Output the [X, Y] coordinate of the center of the cell containing the given text.  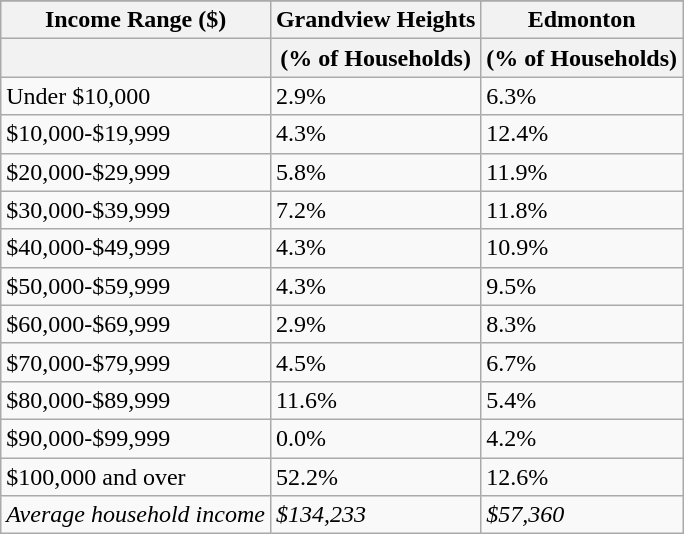
$10,000-$19,999 [136, 134]
9.5% [582, 286]
$30,000-$39,999 [136, 210]
5.8% [375, 172]
$50,000-$59,999 [136, 286]
$80,000-$89,999 [136, 400]
6.3% [582, 96]
11.6% [375, 400]
Grandview Heights [375, 20]
Under $10,000 [136, 96]
$60,000-$69,999 [136, 324]
5.4% [582, 400]
4.2% [582, 438]
$57,360 [582, 515]
$40,000-$49,999 [136, 248]
$100,000 and over [136, 477]
10.9% [582, 248]
$70,000-$79,999 [136, 362]
Average household income [136, 515]
12.4% [582, 134]
Income Range ($) [136, 20]
0.0% [375, 438]
8.3% [582, 324]
6.7% [582, 362]
7.2% [375, 210]
11.8% [582, 210]
$134,233 [375, 515]
Edmonton [582, 20]
52.2% [375, 477]
4.5% [375, 362]
$20,000-$29,999 [136, 172]
$90,000-$99,999 [136, 438]
11.9% [582, 172]
12.6% [582, 477]
